Provide the [X, Y] coordinate of the cell's center where the given text is located.  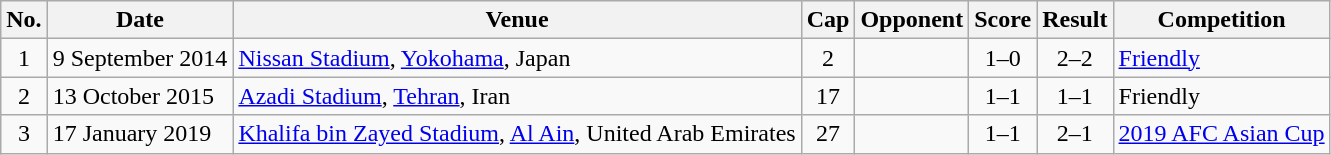
13 October 2015 [140, 96]
Score [1003, 20]
3 [24, 134]
Opponent [912, 20]
Venue [517, 20]
Khalifa bin Zayed Stadium, Al Ain, United Arab Emirates [517, 134]
Date [140, 20]
27 [828, 134]
Azadi Stadium, Tehran, Iran [517, 96]
17 January 2019 [140, 134]
Result [1075, 20]
1–0 [1003, 58]
Nissan Stadium, Yokohama, Japan [517, 58]
2–1 [1075, 134]
9 September 2014 [140, 58]
Competition [1222, 20]
17 [828, 96]
Cap [828, 20]
No. [24, 20]
2–2 [1075, 58]
1 [24, 58]
2019 AFC Asian Cup [1222, 134]
